Find where the given text appears and provide that cell's center as (x, y) coordinate. 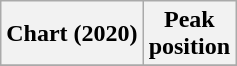
Chart (2020) (72, 34)
Peakposition (189, 34)
